Return the [x, y] coordinate for the center point of the cell that contains the specified text.  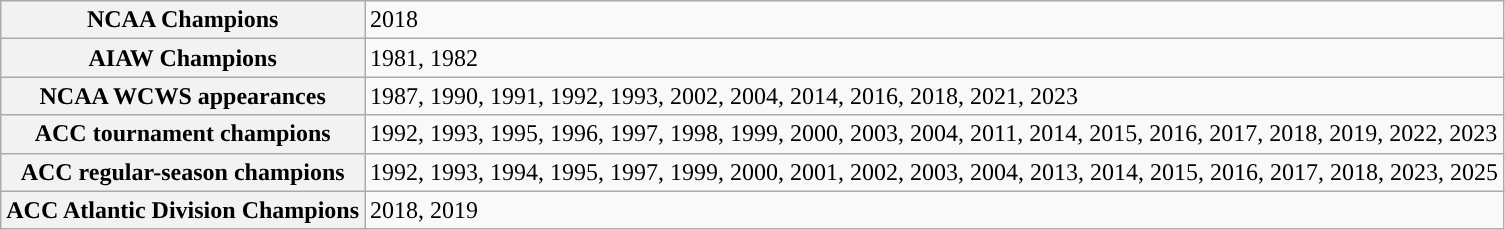
1992, 1993, 1994, 1995, 1997, 1999, 2000, 2001, 2002, 2003, 2004, 2013, 2014, 2015, 2016, 2017, 2018, 2023, 2025 [934, 172]
NCAA Champions [183, 20]
1981, 1982 [934, 58]
2018 [934, 20]
ACC regular-season champions [183, 172]
ACC Atlantic Division Champions [183, 210]
2018, 2019 [934, 210]
AIAW Champions [183, 58]
1987, 1990, 1991, 1992, 1993, 2002, 2004, 2014, 2016, 2018, 2021, 2023 [934, 96]
ACC tournament champions [183, 134]
1992, 1993, 1995, 1996, 1997, 1998, 1999, 2000, 2003, 2004, 2011, 2014, 2015, 2016, 2017, 2018, 2019, 2022, 2023 [934, 134]
NCAA WCWS appearances [183, 96]
